Scan for the cell matching the given text and deliver its (X, Y) coordinate at center. 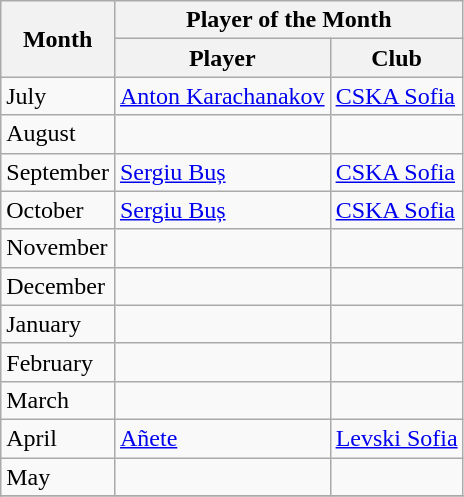
Levski Sofia (396, 438)
January (58, 324)
September (58, 172)
October (58, 210)
Player (222, 58)
November (58, 248)
Month (58, 39)
Player of the Month (288, 20)
August (58, 134)
Club (396, 58)
Añete (222, 438)
December (58, 286)
March (58, 400)
Anton Karachanakov (222, 96)
May (58, 477)
July (58, 96)
February (58, 362)
April (58, 438)
